Identify which cell holds the provided text, then report its [x, y] central coordinate. 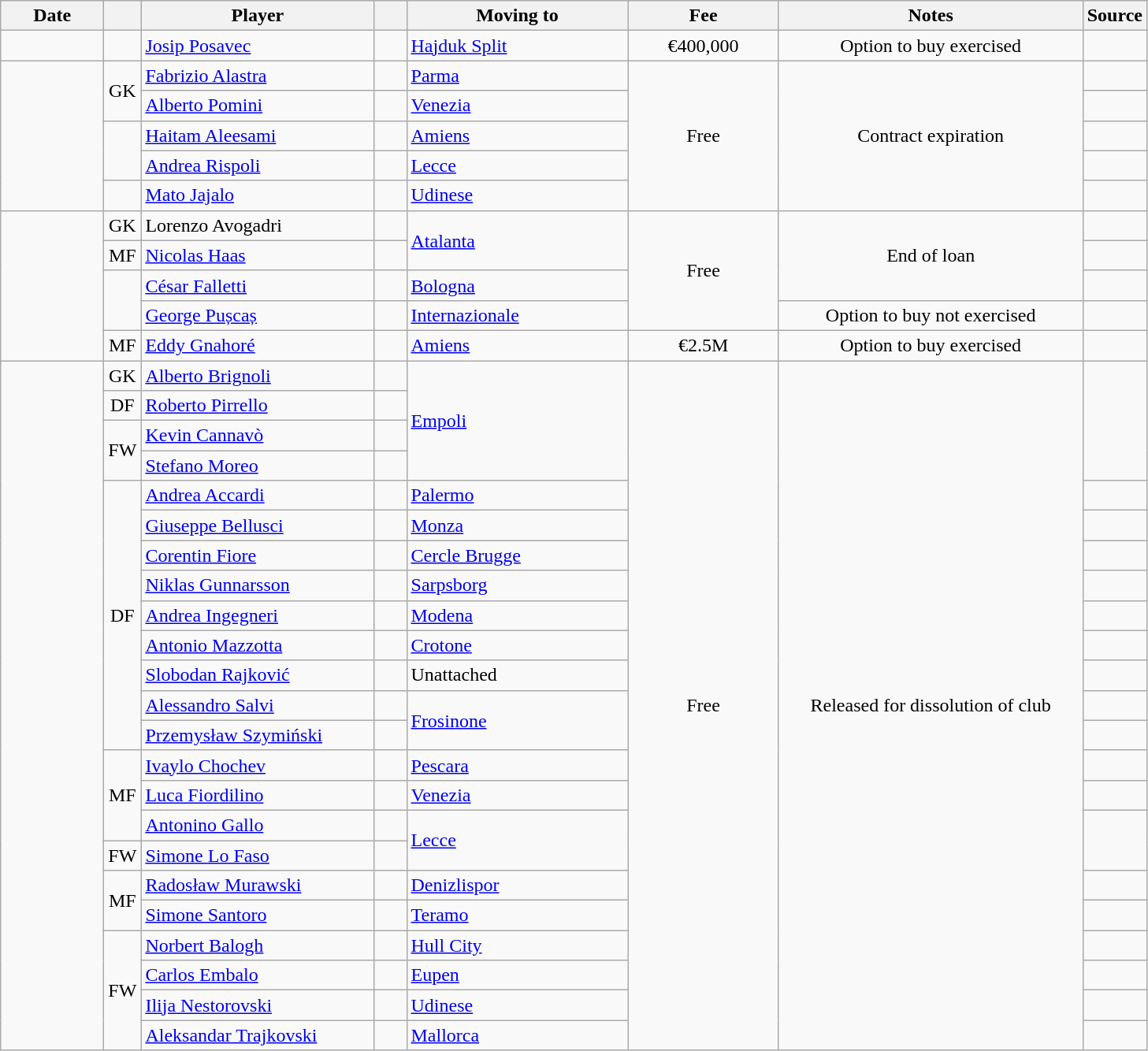
Frosinone [517, 720]
Bologna [517, 285]
Carlos Embalo [258, 975]
Mato Jajalo [258, 195]
Slobodan Rajković [258, 675]
Empoli [517, 421]
Date [52, 16]
Alberto Brignoli [258, 376]
Josip Posavec [258, 46]
Palermo [517, 496]
Sarpsborg [517, 585]
Alberto Pomini [258, 106]
Ivaylo Chochev [258, 765]
Nicolas Haas [258, 255]
Simone Santoro [258, 915]
Internazionale [517, 315]
Roberto Pirrello [258, 406]
Aleksandar Trajkovski [258, 1035]
Niklas Gunnarsson [258, 585]
Eupen [517, 975]
Andrea Rispoli [258, 165]
Released for dissolution of club [931, 706]
End of loan [931, 255]
Parma [517, 76]
Atalanta [517, 240]
Crotone [517, 645]
Fee [703, 16]
€400,000 [703, 46]
Teramo [517, 915]
George Pușcaș [258, 315]
Lorenzo Avogadri [258, 225]
Haitam Aleesami [258, 136]
Andrea Ingegneri [258, 615]
Giuseppe Bellusci [258, 525]
Ilija Nestorovski [258, 1005]
Player [258, 16]
Contract expiration [931, 136]
Monza [517, 525]
Hull City [517, 945]
Moving to [517, 16]
Fabrizio Alastra [258, 76]
Notes [931, 16]
Source [1114, 16]
Eddy Gnahoré [258, 345]
Antonino Gallo [258, 825]
Andrea Accardi [258, 496]
Kevin Cannavò [258, 436]
Option to buy not exercised [931, 315]
Unattached [517, 675]
Mallorca [517, 1035]
Hajduk Split [517, 46]
Luca Fiordilino [258, 795]
Przemysław Szymiński [258, 735]
Simone Lo Faso [258, 855]
Denizlispor [517, 886]
Alessandro Salvi [258, 705]
Radosław Murawski [258, 886]
€2.5M [703, 345]
Cercle Brugge [517, 555]
Antonio Mazzotta [258, 645]
Pescara [517, 765]
Modena [517, 615]
César Falletti [258, 285]
Corentin Fiore [258, 555]
Norbert Balogh [258, 945]
Stefano Moreo [258, 466]
